Capture the cell that displays the provided text and extract its (x, y) central coordinate. 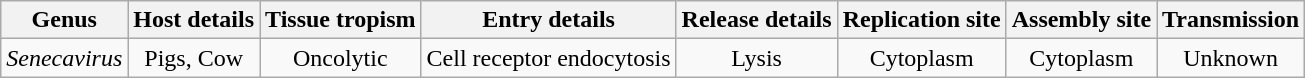
Host details (194, 20)
Genus (64, 20)
Tissue tropism (341, 20)
Senecavirus (64, 58)
Entry details (548, 20)
Cell receptor endocytosis (548, 58)
Replication site (922, 20)
Lysis (756, 58)
Pigs, Cow (194, 58)
Unknown (1231, 58)
Oncolytic (341, 58)
Assembly site (1081, 20)
Release details (756, 20)
Transmission (1231, 20)
